Identify which cell holds the provided text, then report its [X, Y] central coordinate. 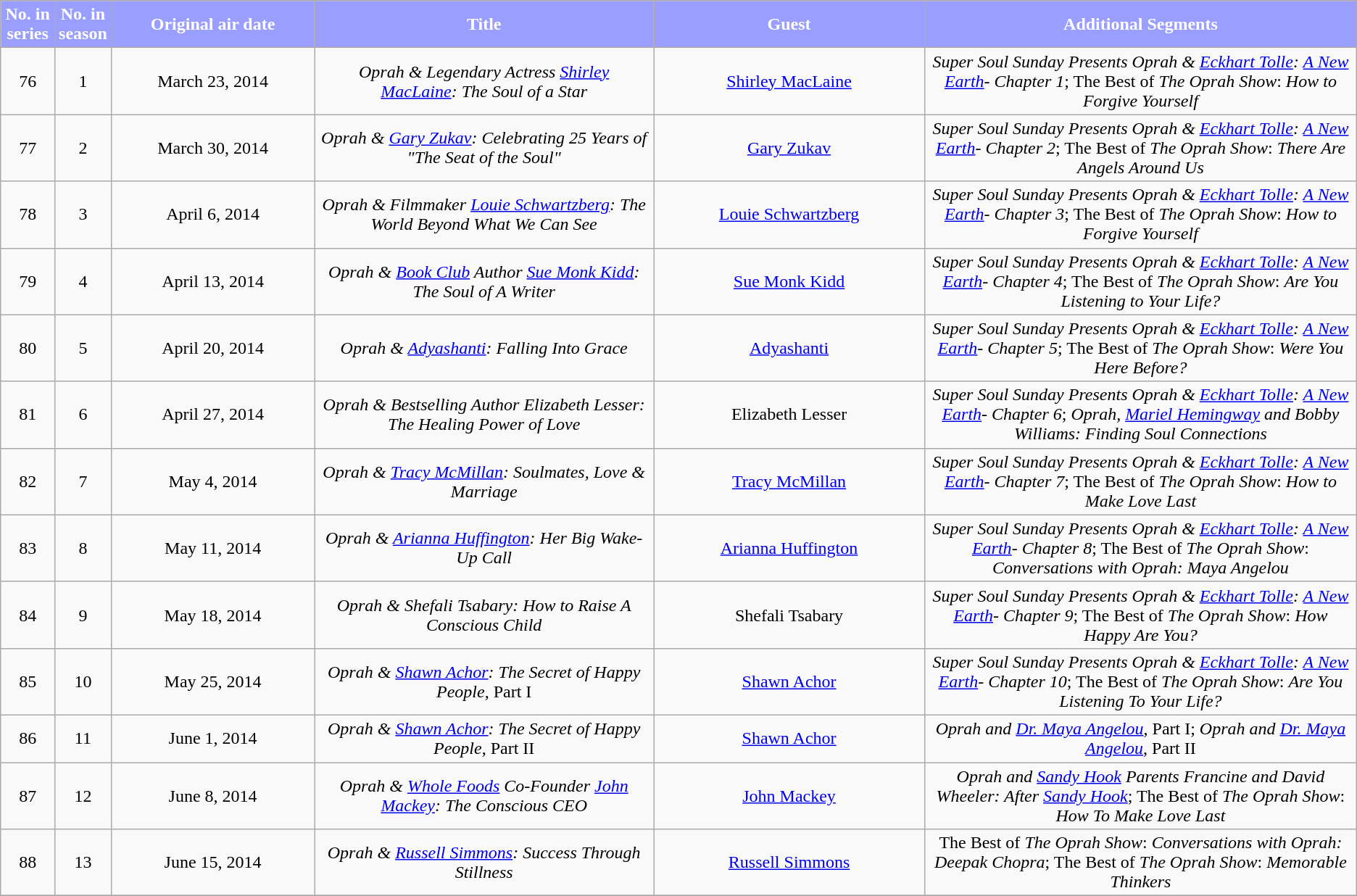
8 [83, 548]
Oprah & Tracy McMillan: Soulmates, Love & Marriage [484, 481]
Adyashanti [789, 348]
June 1, 2014 [213, 738]
Super Soul Sunday Presents Oprah & Eckhart Tolle: A New Earth- Chapter 1; The Best of The Oprah Show: How to Forgive Yourself [1141, 81]
80 [28, 348]
Oprah & Legendary Actress Shirley MacLaine: The Soul of a Star [484, 81]
82 [28, 481]
Oprah & Whole Foods Co-Founder John Mackey: The Conscious CEO [484, 796]
Guest [789, 25]
Super Soul Sunday Presents Oprah & Eckhart Tolle: A New Earth- Chapter 5; The Best of The Oprah Show: Were You Here Before? [1141, 348]
March 23, 2014 [213, 81]
Oprah & Russell Simmons: Success Through Stillness [484, 863]
Oprah & Arianna Huffington: Her Big Wake-Up Call [484, 548]
85 [28, 681]
Gary Zukav [789, 148]
April 6, 2014 [213, 215]
Super Soul Sunday Presents Oprah & Eckhart Tolle: A New Earth- Chapter 7; The Best of The Oprah Show: How to Make Love Last [1141, 481]
7 [83, 481]
May 18, 2014 [213, 615]
April 20, 2014 [213, 348]
87 [28, 796]
Louie Schwartzberg [789, 215]
Sue Monk Kidd [789, 281]
79 [28, 281]
Super Soul Sunday Presents Oprah & Eckhart Tolle: A New Earth- Chapter 8; The Best of The Oprah Show: Conversations with Oprah: Maya Angelou [1141, 548]
Title [484, 25]
88 [28, 863]
Oprah & Shawn Achor: The Secret of Happy People, Part II [484, 738]
May 25, 2014 [213, 681]
Tracy McMillan [789, 481]
Super Soul Sunday Presents Oprah & Eckhart Tolle: A New Earth- Chapter 6; Oprah, Mariel Hemingway and Bobby Williams: Finding Soul Connections [1141, 415]
84 [28, 615]
Oprah & Adyashanti: Falling Into Grace [484, 348]
Oprah & Gary Zukav: Celebrating 25 Years of "The Seat of the Soul" [484, 148]
5 [83, 348]
77 [28, 148]
Shefali Tsabary [789, 615]
Additional Segments [1141, 25]
86 [28, 738]
June 8, 2014 [213, 796]
12 [83, 796]
Oprah & Shefali Tsabary: How to Raise A Conscious Child [484, 615]
Arianna Huffington [789, 548]
4 [83, 281]
78 [28, 215]
John Mackey [789, 796]
No. inseason [83, 25]
May 11, 2014 [213, 548]
Oprah & Filmmaker Louie Schwartzberg: The World Beyond What We Can See [484, 215]
11 [83, 738]
9 [83, 615]
Oprah & Bestselling Author Elizabeth Lesser: The Healing Power of Love [484, 415]
June 15, 2014 [213, 863]
81 [28, 415]
Original air date [213, 25]
6 [83, 415]
April 13, 2014 [213, 281]
Shirley MacLaine [789, 81]
April 27, 2014 [213, 415]
Super Soul Sunday Presents Oprah & Eckhart Tolle: A New Earth- Chapter 4; The Best of The Oprah Show: Are You Listening to Your Life? [1141, 281]
March 30, 2014 [213, 148]
Super Soul Sunday Presents Oprah & Eckhart Tolle: A New Earth- Chapter 2; The Best of The Oprah Show: There Are Angels Around Us [1141, 148]
Elizabeth Lesser [789, 415]
13 [83, 863]
1 [83, 81]
2 [83, 148]
Super Soul Sunday Presents Oprah & Eckhart Tolle: A New Earth- Chapter 3; The Best of The Oprah Show: How to Forgive Yourself [1141, 215]
83 [28, 548]
76 [28, 81]
3 [83, 215]
Oprah & Book Club Author Sue Monk Kidd: The Soul of A Writer [484, 281]
Oprah and Dr. Maya Angelou, Part I; Oprah and Dr. Maya Angelou, Part II [1141, 738]
Super Soul Sunday Presents Oprah & Eckhart Tolle: A New Earth- Chapter 9; The Best of The Oprah Show: How Happy Are You? [1141, 615]
The Best of The Oprah Show: Conversations with Oprah: Deepak Chopra; The Best of The Oprah Show: Memorable Thinkers [1141, 863]
No. inseries [28, 25]
Oprah and Sandy Hook Parents Francine and David Wheeler: After Sandy Hook; The Best of The Oprah Show: How To Make Love Last [1141, 796]
Super Soul Sunday Presents Oprah & Eckhart Tolle: A New Earth- Chapter 10; The Best of The Oprah Show: Are You Listening To Your Life? [1141, 681]
Oprah & Shawn Achor: The Secret of Happy People, Part I [484, 681]
May 4, 2014 [213, 481]
Russell Simmons [789, 863]
10 [83, 681]
